Return the (X, Y) coordinate for the center point of the cell that contains the specified text.  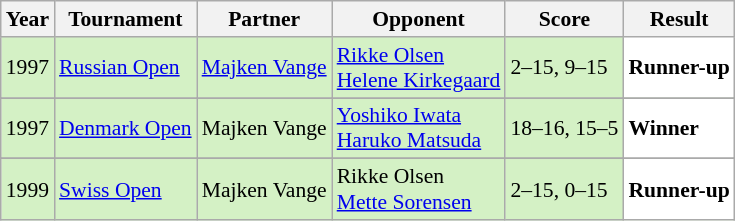
Winner (678, 128)
Tournament (126, 19)
Year (28, 19)
Yoshiko Iwata Haruko Matsuda (419, 128)
1999 (28, 190)
18–16, 15–5 (564, 128)
Score (564, 19)
Denmark Open (126, 128)
Result (678, 19)
Russian Open (126, 68)
2–15, 9–15 (564, 68)
Swiss Open (126, 190)
Rikke Olsen Mette Sorensen (419, 190)
Rikke Olsen Helene Kirkegaard (419, 68)
2–15, 0–15 (564, 190)
Opponent (419, 19)
Partner (264, 19)
